Pinpoint the cell where the given text exists, returning its [X, Y] midpoint coordinate. 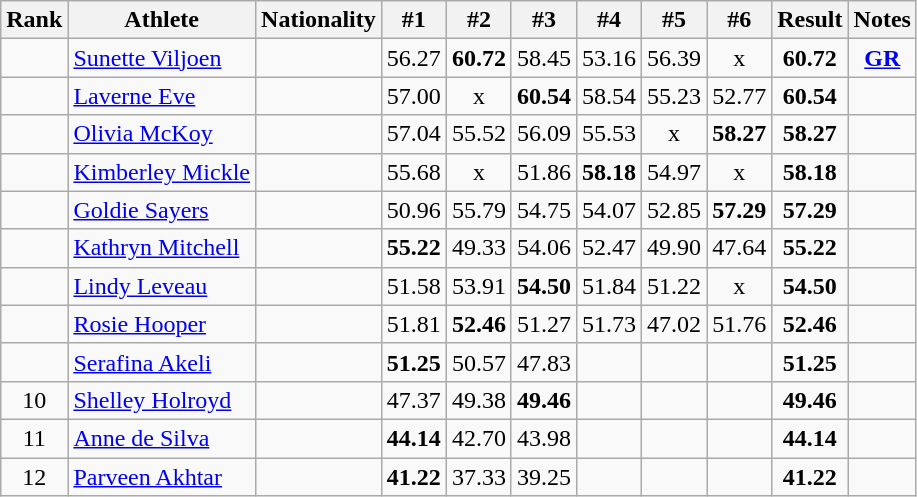
Goldie Sayers [162, 210]
55.23 [674, 96]
50.96 [414, 210]
52.77 [740, 96]
47.37 [414, 400]
52.47 [608, 248]
Anne de Silva [162, 438]
51.27 [544, 324]
53.16 [608, 58]
Athlete [162, 20]
47.02 [674, 324]
#6 [740, 20]
51.86 [544, 172]
50.57 [478, 362]
56.09 [544, 134]
Sunette Viljoen [162, 58]
47.64 [740, 248]
Laverne Eve [162, 96]
Rosie Hooper [162, 324]
51.58 [414, 286]
54.06 [544, 248]
51.73 [608, 324]
Shelley Holroyd [162, 400]
51.22 [674, 286]
#5 [674, 20]
12 [34, 477]
56.39 [674, 58]
49.90 [674, 248]
53.91 [478, 286]
Result [810, 20]
GR [882, 58]
10 [34, 400]
55.79 [478, 210]
55.53 [608, 134]
54.75 [544, 210]
58.45 [544, 58]
43.98 [544, 438]
Serafina Akeli [162, 362]
57.04 [414, 134]
58.54 [608, 96]
Nationality [319, 20]
49.33 [478, 248]
Olivia McKoy [162, 134]
55.52 [478, 134]
#2 [478, 20]
Kathryn Mitchell [162, 248]
52.85 [674, 210]
#3 [544, 20]
39.25 [544, 477]
Parveen Akhtar [162, 477]
47.83 [544, 362]
Lindy Leveau [162, 286]
54.07 [608, 210]
#1 [414, 20]
51.81 [414, 324]
57.00 [414, 96]
54.97 [674, 172]
11 [34, 438]
Rank [34, 20]
37.33 [478, 477]
42.70 [478, 438]
Notes [882, 20]
Kimberley Mickle [162, 172]
56.27 [414, 58]
55.68 [414, 172]
#4 [608, 20]
49.38 [478, 400]
51.76 [740, 324]
51.84 [608, 286]
